Return the [x, y] coordinate for the center point of the cell that contains the specified text.  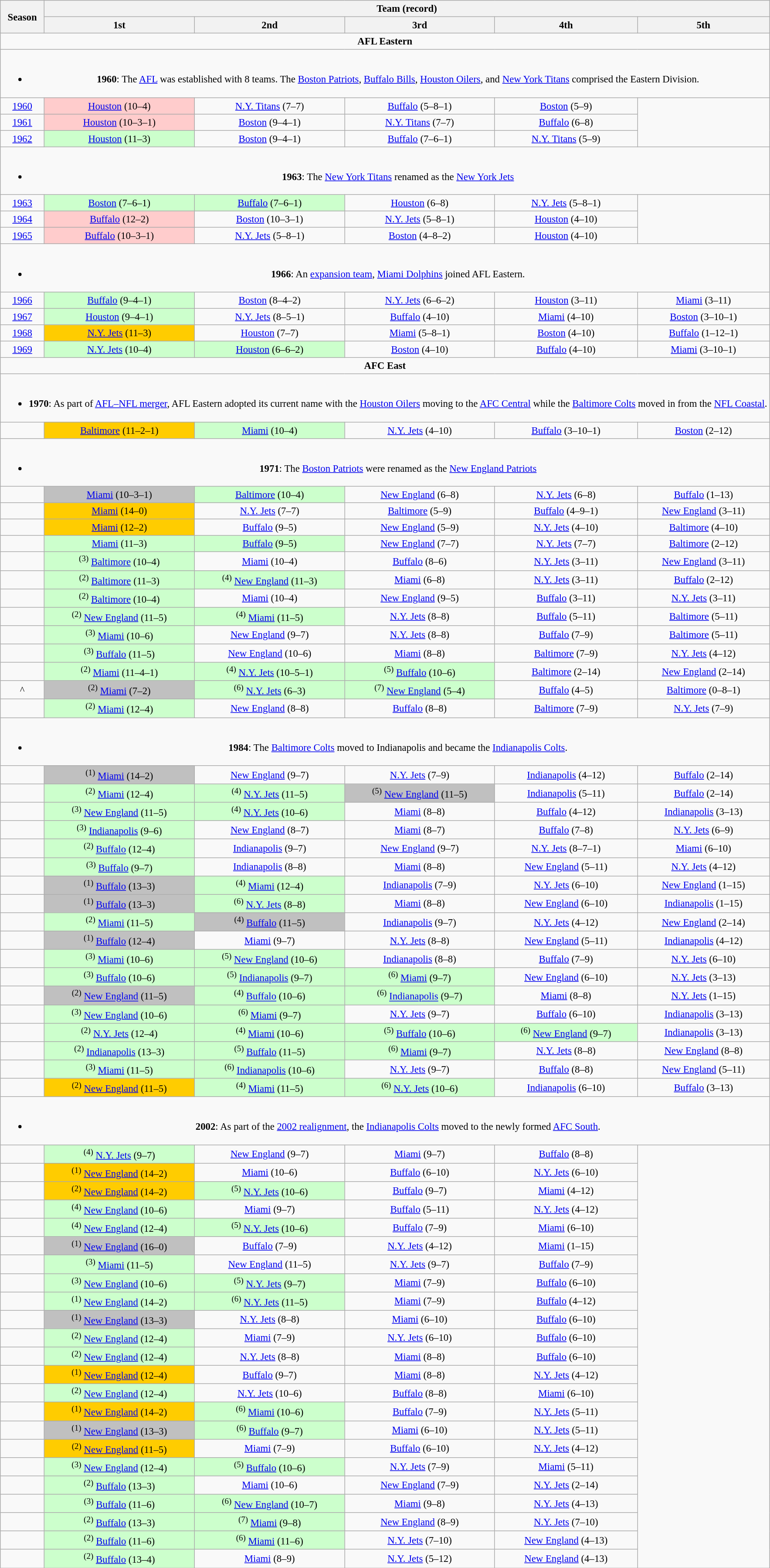
(2) Baltimore (10–4) [119, 598]
Baltimore (10–4) [269, 495]
Buffalo (10–3–1) [119, 236]
(3) Baltimore (10–4) [119, 561]
Miami (4–12) [566, 1191]
1971: The Boston Patriots were renamed as the New England Patriots [385, 462]
(3) Buffalo (9–7) [119, 867]
(4) N.Y. Jets (9–7) [119, 1154]
(5) N.Y. Jets (9–7) [269, 1283]
Miami (4–10) [566, 317]
Buffalo (12–2) [119, 219]
1965 [23, 236]
^ [23, 690]
(6) N.Y. Jets (11–5) [269, 1301]
Buffalo (4–9–1) [566, 511]
Indianapolis (5–11) [566, 793]
Boston (5–9) [566, 106]
1963: The New York Titans renamed as the New York Jets [385, 171]
N.Y. Jets (2–14) [566, 1485]
Houston (9–4–1) [119, 317]
New England (9–5) [420, 598]
Miami (3–11) [703, 300]
AFL Eastern [385, 41]
(6) N.Y. Jets (8–8) [269, 903]
(3) Indianapolis (9–6) [119, 830]
2002: As part of the 2002 realignment, the Indianapolis Colts moved to the newly formed AFC South. [385, 1121]
N.Y. Jets (1–15) [703, 995]
N.Y. Titans (5–9) [566, 139]
(5) New England (10–6) [269, 959]
Boston (2–12) [703, 430]
(4) New England (10–6) [119, 1209]
N.Y. Jets (6–9) [703, 830]
Miami (5–11) [566, 1467]
Miami (8–7) [420, 830]
(5) Indianapolis (9–7) [269, 977]
AFC East [385, 366]
(2) Miami (11–5) [119, 922]
Miami (3–10–1) [703, 350]
Buffalo (6–8) [566, 122]
1st [119, 25]
Boston (10–3–1) [269, 219]
(2) New England (14–2) [119, 1191]
Houston (11–3) [119, 139]
Miami (14–0) [119, 511]
1969 [23, 350]
(6) Indianapolis (10–6) [269, 1069]
(7) Miami (9–8) [269, 1522]
(2) N.Y. Jets (12–4) [119, 1032]
N.Y. Jets (4–13) [566, 1503]
(4) New England (11–3) [269, 579]
Boston (3–10–1) [703, 317]
Houston (10–3–1) [119, 122]
1968 [23, 333]
N.Y. Jets (3–13) [703, 977]
Buffalo (3–10–1) [566, 430]
1960 [23, 106]
Miami (5–8–1) [420, 333]
(5) New England (11–5) [420, 793]
Buffalo (3–13) [703, 1087]
Buffalo (1–12–1) [703, 333]
N.Y. Jets (8–5–1) [269, 317]
Season [23, 17]
Buffalo (2–12) [703, 579]
1966 [23, 300]
New England (6–8) [420, 495]
Indianapolis (6–10) [566, 1087]
Miami (11–3) [119, 544]
(3) Buffalo (10–6) [119, 977]
1961 [23, 122]
(6) N.Y. Jets (6–3) [269, 690]
Team (record) [407, 9]
New England (8–9) [420, 1522]
Houston (10–4) [119, 106]
Boston (4–8–2) [420, 236]
(6) Miami (11–6) [269, 1540]
Houston (6–6–2) [269, 350]
(4) Miami (12–4) [269, 885]
2nd [269, 25]
Miami (6–8) [420, 579]
1964 [23, 219]
New England (7–7) [420, 544]
(2) Buffalo (12–4) [119, 849]
1963 [23, 203]
Baltimore (4–10) [703, 528]
Baltimore (0–8–1) [703, 690]
N.Y. Jets (6–6–2) [420, 300]
Miami (8–9) [269, 1559]
(4) Miami (10–6) [269, 1032]
Boston (7–6–1) [119, 203]
Baltimore (5–9) [420, 511]
(2) Buffalo (13–4) [119, 1559]
(4) N.Y. Jets (11–5) [269, 793]
(1) New England (12–4) [119, 1375]
Buffalo (3–11) [566, 598]
New England (7–9) [420, 1485]
N.Y. Jets (11–3) [119, 333]
(4) N.Y. Jets (10–6) [269, 811]
1960: The AFL was established with 8 teams. The Boston Patriots, Buffalo Bills, Houston Oilers, and New York Titans comprised the Eastern Division. [385, 74]
(2) Baltimore (11–3) [119, 579]
1984: The Baltimore Colts moved to Indianapolis and became the Indianapolis Colts. [385, 742]
Houston (3–11) [566, 300]
(1) Miami (14–2) [119, 775]
(3) Buffalo (11–5) [119, 653]
N.Y. Jets (6–8) [566, 495]
(6) Buffalo (9–7) [269, 1430]
Buffalo (1–13) [703, 495]
(3) New England (11–5) [119, 811]
Buffalo (5–8–1) [420, 106]
N.Y. Jets (5–12) [420, 1559]
Indianapolis (1–15) [703, 903]
New England (1–15) [703, 885]
Boston (8–4–2) [269, 300]
(1) Buffalo (12–4) [119, 941]
4th [566, 25]
New England (10–6) [269, 653]
Buffalo (8–6) [420, 561]
(6) New England (9–7) [566, 1032]
(2) Buffalo (11–6) [119, 1540]
1966: An expansion team, Miami Dolphins joined AFL Eastern. [385, 268]
Houston (6–8) [420, 203]
Baltimore (2–14) [566, 672]
Buffalo (9–4–1) [119, 300]
(4) N.Y. Jets (10–5–1) [269, 672]
Houston (7–7) [269, 333]
N.Y. Jets (10–4) [119, 350]
(4) New England (12–4) [119, 1227]
(3) Buffalo (11–6) [119, 1503]
(2) Indianapolis (13–3) [119, 1051]
N.Y. Jets (8–7–1) [566, 849]
Indianapolis (7–9) [420, 885]
(5) Buffalo (11–5) [269, 1051]
Miami (10–3–1) [119, 495]
(4) Buffalo (11–5) [269, 922]
New England (8–7) [269, 830]
(6) Miami (10–6) [269, 1411]
1962 [23, 139]
3rd [420, 25]
(1) New England (16–0) [119, 1246]
(7) New England (5–4) [420, 690]
(4) Buffalo (10–6) [269, 995]
(6) New England (10–7) [269, 1503]
(3) New England (12–4) [119, 1467]
Miami (9–8) [420, 1503]
New England (11–5) [269, 1264]
(2) Miami (11–4–1) [119, 672]
Buffalo (7–8) [566, 830]
5th [703, 25]
New England (5–9) [420, 528]
(2) Miami (7–2) [119, 690]
Buffalo (4–5) [566, 690]
1967 [23, 317]
Miami (1–15) [566, 1246]
Baltimore (11–2–1) [119, 430]
(6) N.Y. Jets (10–6) [420, 1087]
(6) Indianapolis (9–7) [420, 995]
Miami (12–2) [119, 528]
Baltimore (2–12) [703, 544]
N.Y. Jets (10–6) [269, 1393]
